Provide the [X, Y] coordinate of the cell's center where the given text is located.  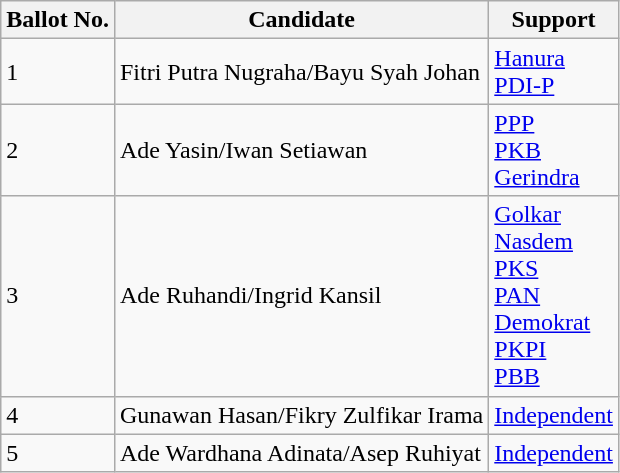
Ade Ruhandi/Ingrid Kansil [301, 296]
Gunawan Hasan/Fikry Zulfikar Irama [301, 415]
Candidate [301, 20]
1 [58, 72]
Ade Yasin/Iwan Setiawan [301, 150]
PPPPKBGerindra [554, 150]
Fitri Putra Nugraha/Bayu Syah Johan [301, 72]
Support [554, 20]
4 [58, 415]
Ballot No. [58, 20]
5 [58, 453]
HanuraPDI-P [554, 72]
Ade Wardhana Adinata/Asep Ruhiyat [301, 453]
2 [58, 150]
3 [58, 296]
GolkarNasdemPKSPANDemokratPKPIPBB [554, 296]
